Return (x, y) of the center of cell containing provided text 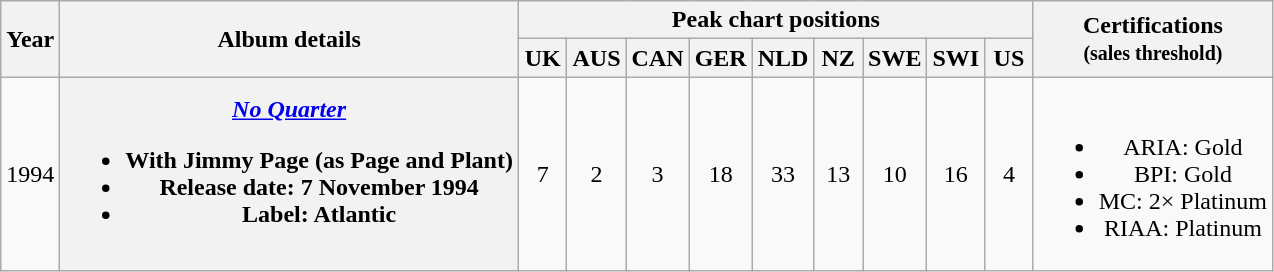
AUS (596, 58)
2 (596, 174)
1994 (30, 174)
NLD (783, 58)
7 (542, 174)
UK (542, 58)
16 (956, 174)
ARIA: GoldBPI: GoldMC: 2× PlatinumRIAA: Platinum (1152, 174)
No QuarterWith Jimmy Page (as Page and Plant)Release date: 7 November 1994Label: Atlantic (290, 174)
4 (1010, 174)
CAN (658, 58)
3 (658, 174)
SWI (956, 58)
33 (783, 174)
Year (30, 39)
Certifications(sales threshold) (1152, 39)
NZ (838, 58)
18 (720, 174)
Album details (290, 39)
US (1010, 58)
10 (894, 174)
SWE (894, 58)
Peak chart positions (776, 20)
13 (838, 174)
GER (720, 58)
